For the text-containing cell, return its midpoint in [x, y] coordinate format. 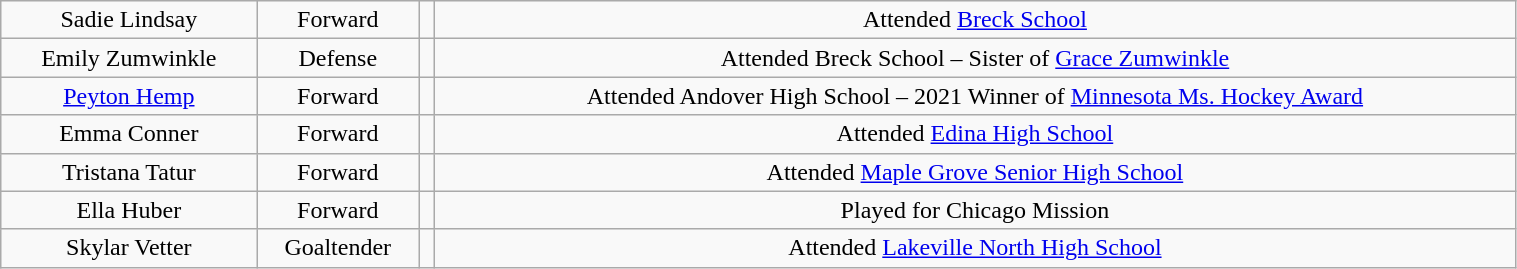
Tristana Tatur [129, 172]
Defense [338, 58]
Attended Maple Grove Senior High School [975, 172]
Ella Huber [129, 210]
Played for Chicago Mission [975, 210]
Attended Edina High School [975, 134]
Attended Breck School [975, 20]
Attended Breck School – Sister of Grace Zumwinkle [975, 58]
Goaltender [338, 248]
Sadie Lindsay [129, 20]
Emily Zumwinkle [129, 58]
Emma Conner [129, 134]
Attended Lakeville North High School [975, 248]
Peyton Hemp [129, 96]
Attended Andover High School – 2021 Winner of Minnesota Ms. Hockey Award [975, 96]
Skylar Vetter [129, 248]
